Locate the cell with the specified text and output its (x, y) center coordinate. 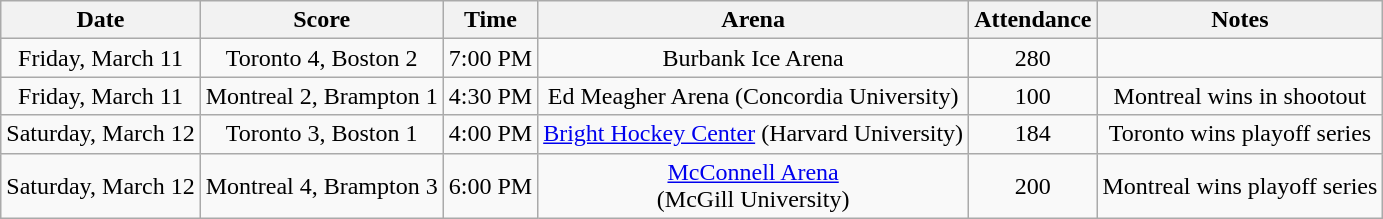
280 (1033, 58)
Arena (754, 20)
Time (490, 20)
Toronto 3, Boston 1 (322, 134)
Burbank Ice Arena (754, 58)
Montreal wins in shootout (1240, 96)
Notes (1240, 20)
Attendance (1033, 20)
Score (322, 20)
Montreal 4, Brampton 3 (322, 186)
Ed Meagher Arena (Concordia University) (754, 96)
200 (1033, 186)
7:00 PM (490, 58)
Toronto wins playoff series (1240, 134)
Montreal wins playoff series (1240, 186)
Bright Hockey Center (Harvard University) (754, 134)
100 (1033, 96)
4:30 PM (490, 96)
6:00 PM (490, 186)
4:00 PM (490, 134)
184 (1033, 134)
McConnell Arena (McGill University) (754, 186)
Montreal 2, Brampton 1 (322, 96)
Date (100, 20)
Toronto 4, Boston 2 (322, 58)
